Pinpoint the cell where the given text exists, returning its [x, y] midpoint coordinate. 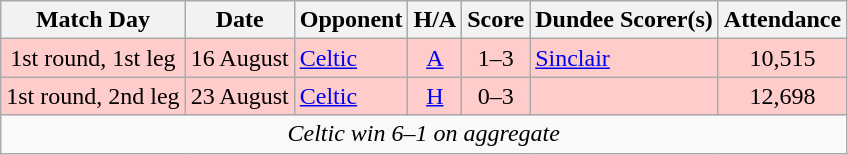
H/A [435, 20]
Match Day [93, 20]
Celtic win 6–1 on aggregate [424, 134]
A [435, 58]
16 August [240, 58]
Date [240, 20]
H [435, 96]
Sinclair [624, 58]
Dundee Scorer(s) [624, 20]
10,515 [782, 58]
23 August [240, 96]
1st round, 2nd leg [93, 96]
0–3 [496, 96]
12,698 [782, 96]
Attendance [782, 20]
1st round, 1st leg [93, 58]
Score [496, 20]
1–3 [496, 58]
Opponent [351, 20]
